Scan for the cell matching the given text and deliver its [x, y] coordinate at center. 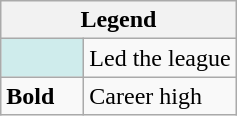
Career high [160, 96]
Bold [42, 96]
Led the league [160, 58]
Legend [118, 20]
